For the text-containing cell, return its midpoint in (x, y) coordinate format. 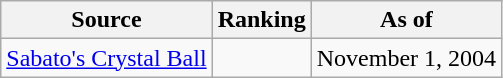
As of (406, 20)
Sabato's Crystal Ball (106, 58)
Ranking (262, 20)
November 1, 2004 (406, 58)
Source (106, 20)
